Search for the cell housing the specified text and yield its (x, y) center coordinate. 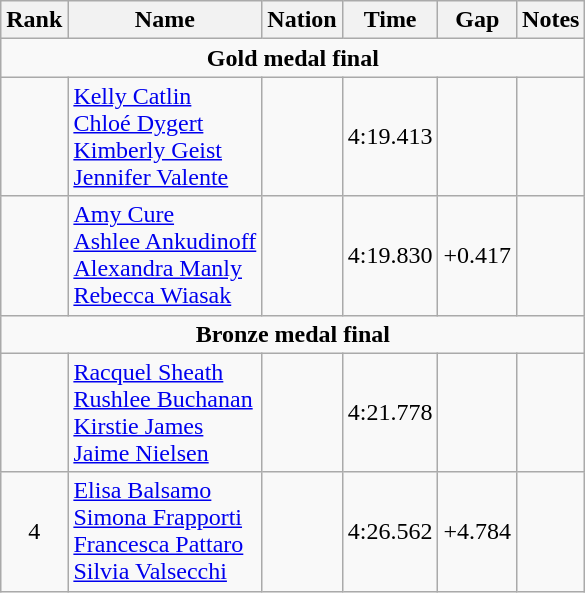
Racquel SheathRushlee BuchananKirstie JamesJaime Nielsen (165, 412)
4:26.562 (390, 532)
Amy CureAshlee AnkudinoffAlexandra ManlyRebecca Wiasak (165, 256)
Name (165, 20)
+0.417 (478, 256)
4 (34, 532)
4:21.778 (390, 412)
Kelly CatlinChloé DygertKimberly GeistJennifer Valente (165, 136)
4:19.830 (390, 256)
Notes (551, 20)
4:19.413 (390, 136)
Nation (302, 20)
Gap (478, 20)
Elisa BalsamoSimona FrapportiFrancesca PattaroSilvia Valsecchi (165, 532)
Rank (34, 20)
Bronze medal final (293, 334)
Gold medal final (293, 58)
+4.784 (478, 532)
Time (390, 20)
